Extract the [X, Y] coordinate from the center of the cell holding the provided text.  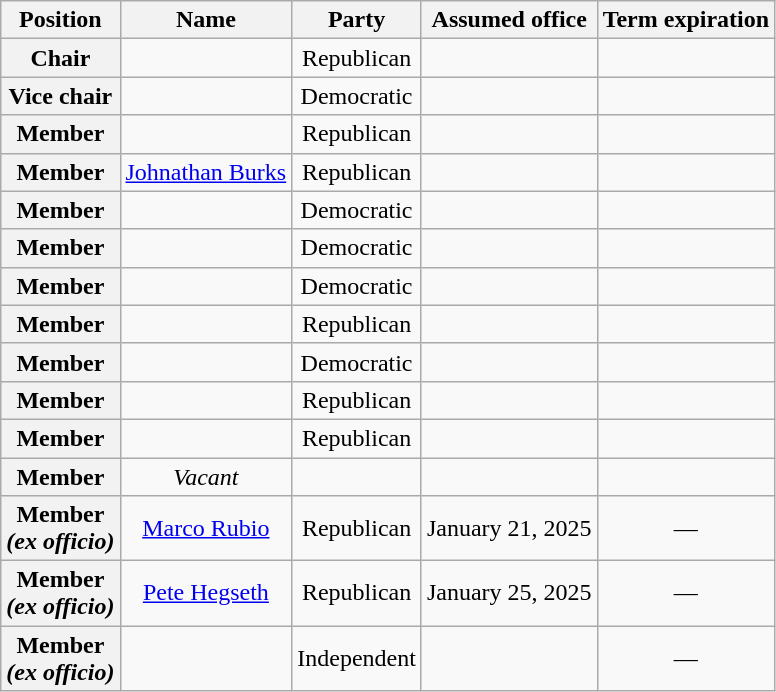
January 25, 2025 [509, 594]
Independent [357, 658]
Vice chair [60, 96]
January 21, 2025 [509, 528]
Chair [60, 58]
Vacant [206, 477]
Marco Rubio [206, 528]
Name [206, 20]
Pete Hegseth [206, 594]
Johnathan Burks [206, 172]
Term expiration [686, 20]
Assumed office [509, 20]
Position [60, 20]
Party [357, 20]
